Output the (X, Y) coordinate of the center of the cell containing the given text.  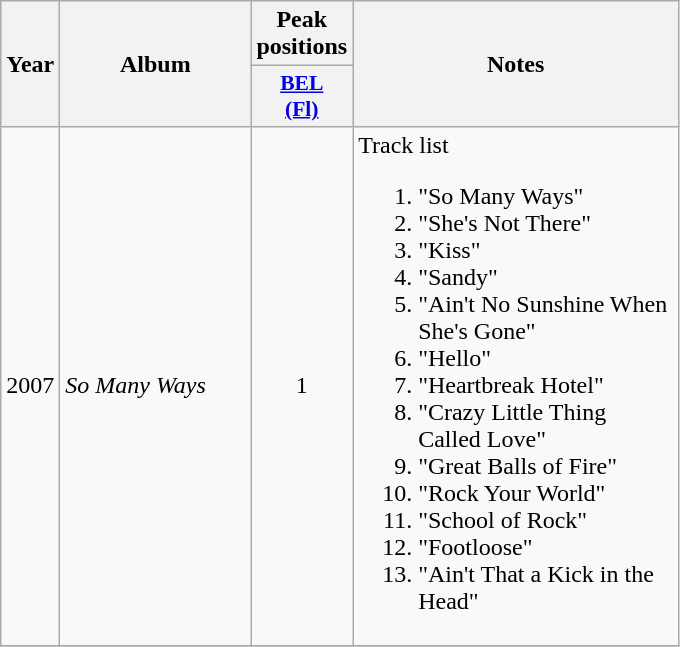
Year (30, 64)
Notes (516, 64)
Peak positions (302, 34)
Album (156, 64)
2007 (30, 386)
BEL (Fl) (302, 96)
So Many Ways (156, 386)
1 (302, 386)
